From the cell containing the given text, extract its center point as [X, Y] coordinate. 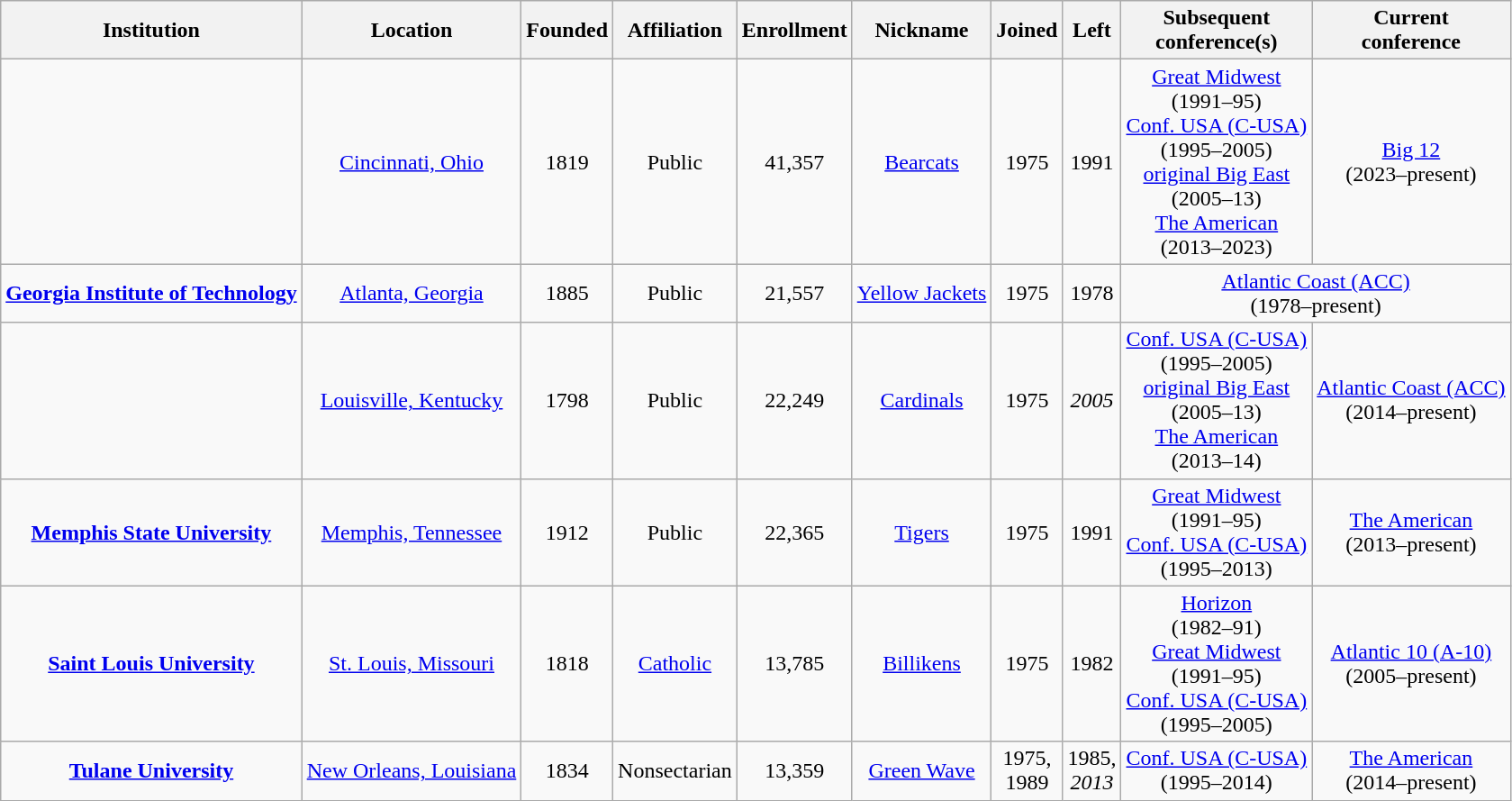
Tulane University [151, 771]
Big 12(2023–present) [1411, 162]
1978 [1091, 294]
Green Wave [922, 771]
Location [412, 31]
13,785 [794, 663]
St. Louis, Missouri [412, 663]
Joined [1027, 31]
41,357 [794, 162]
13,359 [794, 771]
Billikens [922, 663]
1819 [567, 162]
Catholic [675, 663]
Louisville, Kentucky [412, 400]
Conf. USA (C-USA)(1995–2014) [1217, 771]
Great Midwest(1991–95)Conf. USA (C-USA)(1995–2005)original Big East(2005–13)The American(2013–2023) [1217, 162]
New Orleans, Louisiana [412, 771]
Memphis State University [151, 532]
Currentconference [1411, 31]
Tigers [922, 532]
Atlantic 10 (A-10)(2005–present) [1411, 663]
Nonsectarian [675, 771]
Atlanta, Georgia [412, 294]
Georgia Institute of Technology [151, 294]
Institution [151, 31]
Atlantic Coast (ACC)(1978–present) [1316, 294]
The American(2014–present) [1411, 771]
Bearcats [922, 162]
Enrollment [794, 31]
22,365 [794, 532]
Great Midwest(1991–95)Conf. USA (C-USA)(1995–2013) [1217, 532]
1982 [1091, 663]
1985,2013 [1091, 771]
21,557 [794, 294]
22,249 [794, 400]
Horizon(1982–91)Great Midwest(1991–95)Conf. USA (C-USA)(1995–2005) [1217, 663]
Cincinnati, Ohio [412, 162]
Affiliation [675, 31]
Founded [567, 31]
1885 [567, 294]
1975,1989 [1027, 771]
1798 [567, 400]
2005 [1091, 400]
1834 [567, 771]
Subsequentconference(s) [1217, 31]
Memphis, Tennessee [412, 532]
Left [1091, 31]
1818 [567, 663]
Cardinals [922, 400]
Atlantic Coast (ACC)(2014–present) [1411, 400]
1912 [567, 532]
Saint Louis University [151, 663]
Nickname [922, 31]
Conf. USA (C-USA)(1995–2005)original Big East(2005–13)The American(2013–14) [1217, 400]
The American(2013–present) [1411, 532]
Yellow Jackets [922, 294]
